For the text-containing cell, return its midpoint in [X, Y] coordinate format. 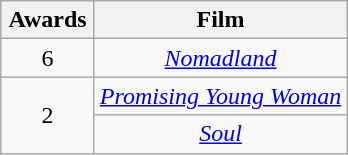
6 [48, 58]
Soul [220, 134]
Promising Young Woman [220, 96]
Awards [48, 20]
Film [220, 20]
2 [48, 115]
Nomadland [220, 58]
